Scan for the cell matching the given text and deliver its (x, y) coordinate at center. 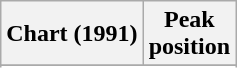
Chart (1991) (72, 34)
Peakposition (189, 34)
